Extract the (X, Y) coordinate from the center of the cell holding the provided text.  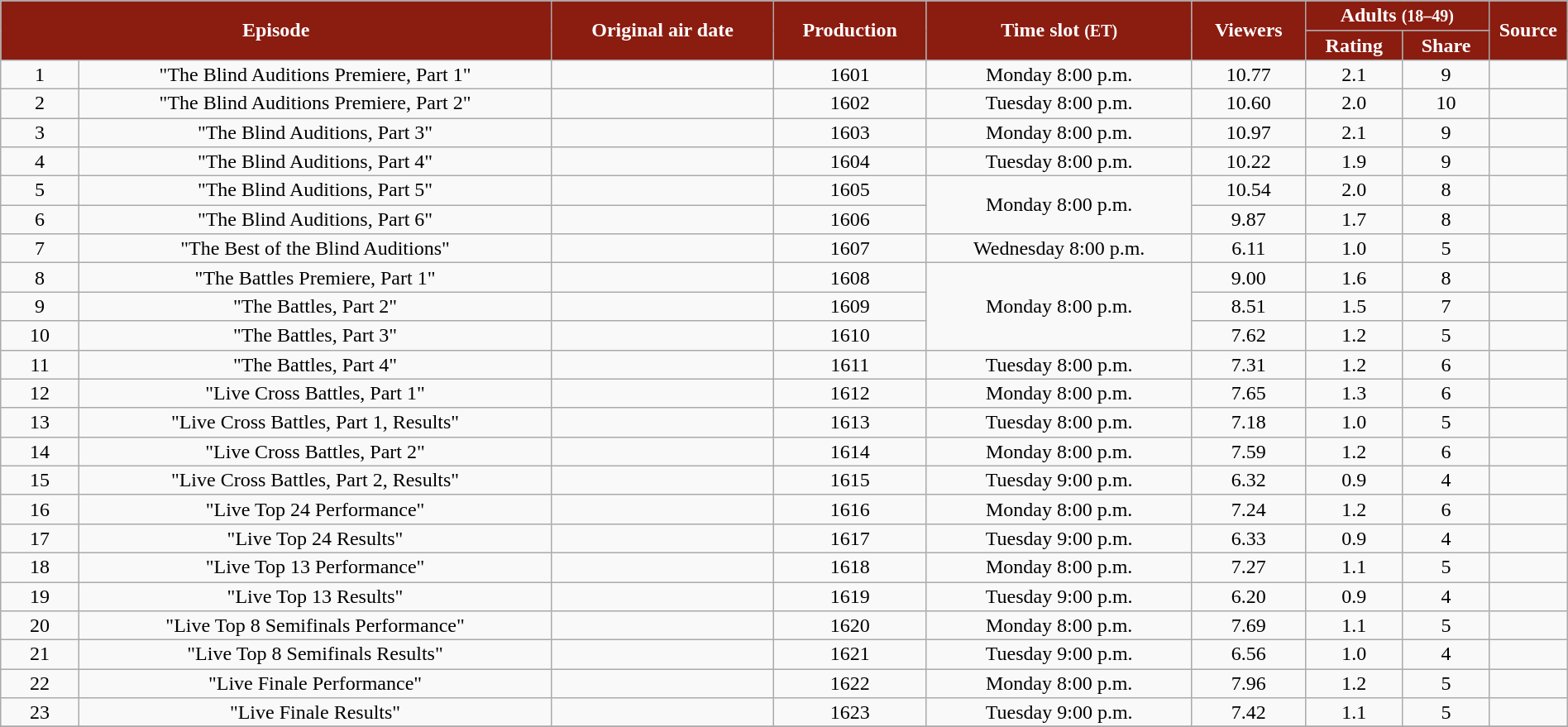
7.42 (1249, 713)
"Live Top 8 Semifinals Results" (314, 655)
1.3 (1354, 394)
"The Blind Auditions, Part 6" (314, 220)
1619 (849, 597)
"Live Cross Battles, Part 2, Results" (314, 480)
Wednesday 8:00 p.m. (1059, 248)
1.7 (1354, 220)
13 (40, 422)
12 (40, 394)
Adults (18–49) (1397, 17)
"The Blind Auditions Premiere, Part 1" (314, 74)
1615 (849, 480)
Source (1528, 31)
7.24 (1249, 509)
16 (40, 509)
7.69 (1249, 625)
1602 (849, 103)
22 (40, 683)
"The Blind Auditions, Part 5" (314, 190)
7.62 (1249, 336)
19 (40, 597)
2 (40, 103)
"The Battles, Part 3" (314, 336)
7.65 (1249, 394)
17 (40, 538)
1.5 (1354, 306)
Share (1446, 45)
20 (40, 625)
1620 (849, 625)
10.54 (1249, 190)
1605 (849, 190)
"Live Cross Battles, Part 1, Results" (314, 422)
7.27 (1249, 567)
6.11 (1249, 248)
"Live Top 13 Results" (314, 597)
"Live Top 13 Performance" (314, 567)
"The Blind Auditions, Part 4" (314, 162)
6.56 (1249, 655)
7.18 (1249, 422)
1.9 (1354, 162)
1623 (849, 713)
18 (40, 567)
Viewers (1249, 31)
1621 (849, 655)
"The Battles, Part 2" (314, 306)
8.51 (1249, 306)
1610 (849, 336)
1622 (849, 683)
"The Battles, Part 4" (314, 364)
1614 (849, 452)
"Live Top 8 Semifinals Performance" (314, 625)
"Live Finale Performance" (314, 683)
1611 (849, 364)
"The Best of the Blind Auditions" (314, 248)
1608 (849, 278)
1609 (849, 306)
1601 (849, 74)
"Live Cross Battles, Part 2" (314, 452)
1.6 (1354, 278)
3 (40, 132)
9.87 (1249, 220)
7.31 (1249, 364)
"Live Cross Battles, Part 1" (314, 394)
1604 (849, 162)
7.59 (1249, 452)
15 (40, 480)
"The Battles Premiere, Part 1" (314, 278)
Time slot (ET) (1059, 31)
Rating (1354, 45)
14 (40, 452)
11 (40, 364)
7.96 (1249, 683)
1 (40, 74)
1616 (849, 509)
10.22 (1249, 162)
1617 (849, 538)
"Live Top 24 Results" (314, 538)
23 (40, 713)
10.77 (1249, 74)
"The Blind Auditions Premiere, Part 2" (314, 103)
Original air date (663, 31)
Production (849, 31)
1603 (849, 132)
1607 (849, 248)
"Live Finale Results" (314, 713)
1613 (849, 422)
21 (40, 655)
10.97 (1249, 132)
9.00 (1249, 278)
6.20 (1249, 597)
1618 (849, 567)
1606 (849, 220)
10.60 (1249, 103)
1612 (849, 394)
6.33 (1249, 538)
"Live Top 24 Performance" (314, 509)
6.32 (1249, 480)
Episode (276, 31)
"The Blind Auditions, Part 3" (314, 132)
